Return the [x, y] coordinate for the center point of the cell that contains the specified text.  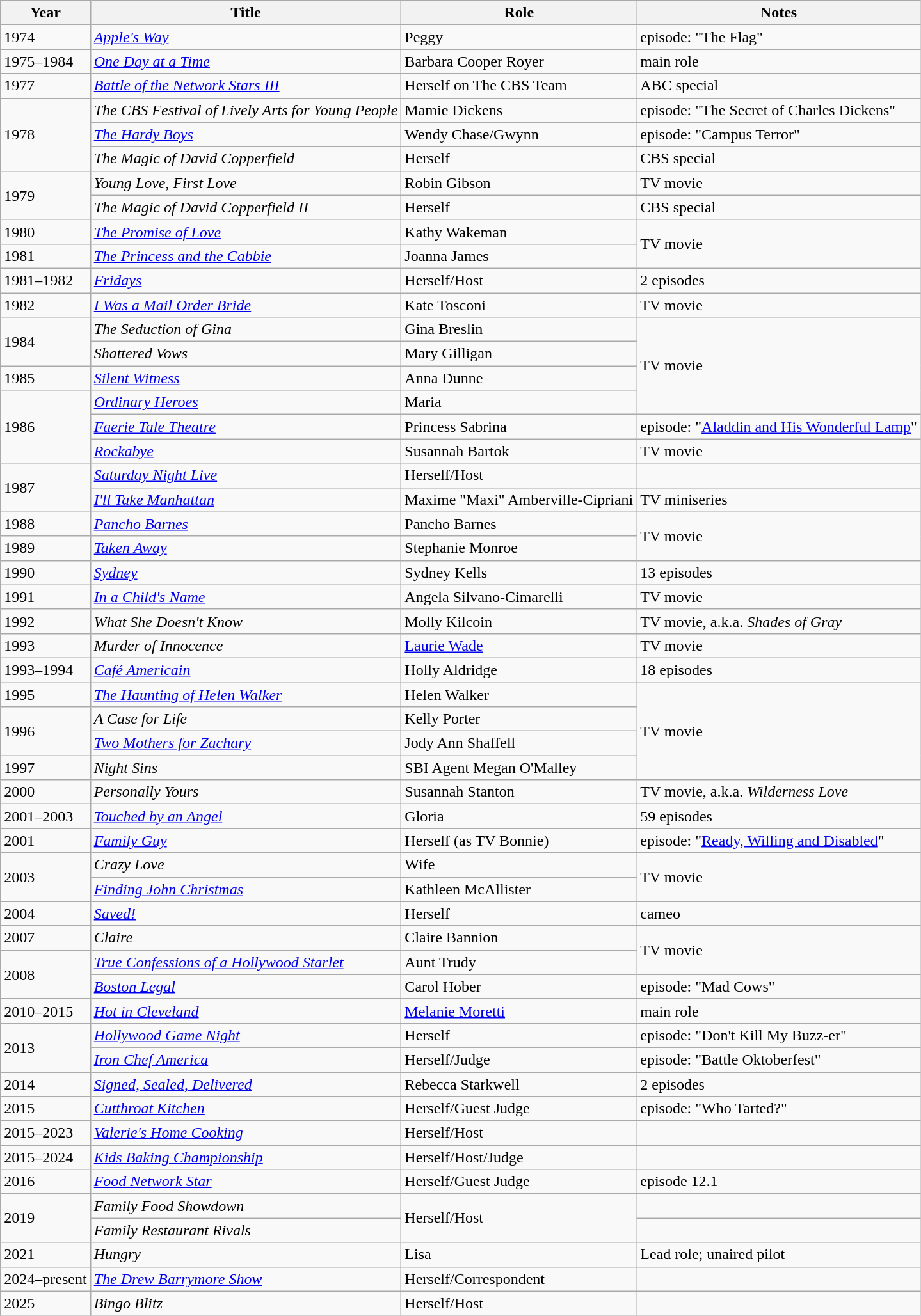
Food Network Star [246, 1182]
1988 [45, 524]
Susannah Bartok [519, 451]
Anna Dunne [519, 378]
A Case for Life [246, 719]
1974 [45, 37]
Crazy Love [246, 865]
Herself on The CBS Team [519, 86]
Susannah Stanton [519, 792]
2003 [45, 877]
2016 [45, 1182]
Molly Kilcoin [519, 621]
episode 12.1 [779, 1182]
Herself/Host/Judge [519, 1157]
1978 [45, 134]
Maxime "Maxi" Amberville-Cipriani [519, 500]
1995 [45, 694]
One Day at a Time [246, 61]
1975–1984 [45, 61]
Helen Walker [519, 694]
13 episodes [779, 573]
Carol Hober [519, 987]
Angela Silvano-Cimarelli [519, 597]
Taken Away [246, 548]
1993 [45, 646]
Faerie Tale Theatre [246, 427]
The Magic of David Copperfield [246, 159]
Night Sins [246, 768]
2015–2023 [45, 1133]
Fridays [246, 280]
59 episodes [779, 816]
The Drew Barrymore Show [246, 1279]
Aunt Trudy [519, 962]
I'll Take Manhattan [246, 500]
The Hardy Boys [246, 134]
Role [519, 13]
The CBS Festival of Lively Arts for Young People [246, 110]
Rockabye [246, 451]
Shattered Vows [246, 354]
episode: "The Secret of Charles Dickens" [779, 110]
Personally Yours [246, 792]
Iron Chef America [246, 1059]
1979 [45, 195]
Wife [519, 865]
Boston Legal [246, 987]
Apple's Way [246, 37]
The Haunting of Helen Walker [246, 694]
Lead role; unaired pilot [779, 1255]
1987 [45, 488]
Jody Ann Shaffell [519, 743]
1982 [45, 305]
1981 [45, 256]
1977 [45, 86]
2000 [45, 792]
cameo [779, 914]
Young Love, First Love [246, 183]
Kathy Wakeman [519, 232]
2007 [45, 938]
2015–2024 [45, 1157]
TV movie, a.k.a. Shades of Gray [779, 621]
Herself/Judge [519, 1059]
Holly Aldridge [519, 670]
The Magic of David Copperfield II [246, 207]
Title [246, 13]
Joanna James [519, 256]
2001 [45, 841]
2001–2003 [45, 816]
In a Child's Name [246, 597]
Battle of the Network Stars III [246, 86]
Barbara Cooper Royer [519, 61]
Claire [246, 938]
2013 [45, 1047]
The Princess and the Cabbie [246, 256]
2004 [45, 914]
1986 [45, 427]
Hungry [246, 1255]
Bingo Blitz [246, 1303]
Saturday Night Live [246, 475]
Kids Baking Championship [246, 1157]
episode: "Ready, Willing and Disabled" [779, 841]
Notes [779, 13]
Hot in Cleveland [246, 1011]
TV movie, a.k.a. Wilderness Love [779, 792]
Family Restaurant Rivals [246, 1230]
Family Food Showdown [246, 1206]
Sydney Kells [519, 573]
Saved! [246, 914]
Silent Witness [246, 378]
Kate Tosconi [519, 305]
episode: "Aladdin and His Wonderful Lamp" [779, 427]
1996 [45, 731]
1990 [45, 573]
SBI Agent Megan O'Malley [519, 768]
18 episodes [779, 670]
2010–2015 [45, 1011]
Laurie Wade [519, 646]
Robin Gibson [519, 183]
episode: "Mad Cows" [779, 987]
2021 [45, 1255]
episode: "Battle Oktoberfest" [779, 1059]
Kathleen McAllister [519, 889]
2014 [45, 1084]
Herself (as TV Bonnie) [519, 841]
Mamie Dickens [519, 110]
episode: "Campus Terror" [779, 134]
Maria [519, 402]
2025 [45, 1303]
1984 [45, 342]
Murder of Innocence [246, 646]
The Seduction of Gina [246, 329]
episode: "The Flag" [779, 37]
Two Mothers for Zachary [246, 743]
What She Doesn't Know [246, 621]
episode: "Who Tarted?" [779, 1109]
Kelly Porter [519, 719]
Signed, Sealed, Delivered [246, 1084]
Lisa [519, 1255]
Peggy [519, 37]
TV miniseries [779, 500]
Cutthroat Kitchen [246, 1109]
2024–present [45, 1279]
1980 [45, 232]
ABC special [779, 86]
Mary Gilligan [519, 354]
Herself/Correspondent [519, 1279]
Rebecca Starkwell [519, 1084]
Stephanie Monroe [519, 548]
Valerie's Home Cooking [246, 1133]
Claire Bannion [519, 938]
Year [45, 13]
Café Americain [246, 670]
1992 [45, 621]
2008 [45, 974]
Melanie Moretti [519, 1011]
Finding John Christmas [246, 889]
1985 [45, 378]
1991 [45, 597]
Gina Breslin [519, 329]
The Promise of Love [246, 232]
Family Guy [246, 841]
2019 [45, 1218]
Wendy Chase/Gwynn [519, 134]
1997 [45, 768]
True Confessions of a Hollywood Starlet [246, 962]
Princess Sabrina [519, 427]
episode: "Don't Kill My Buzz-er" [779, 1035]
Touched by an Angel [246, 816]
Sydney [246, 573]
Gloria [519, 816]
Hollywood Game Night [246, 1035]
1993–1994 [45, 670]
1981–1982 [45, 280]
Ordinary Heroes [246, 402]
I Was a Mail Order Bride [246, 305]
2015 [45, 1109]
1989 [45, 548]
